Detect which cell encompasses the target text, then output its [x, y] center coordinate. 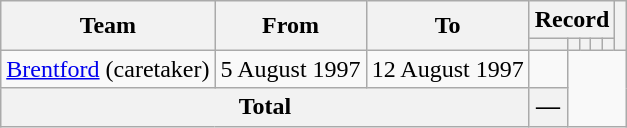
Brentford (caretaker) [108, 69]
— [548, 107]
Record [572, 20]
12 August 1997 [448, 69]
Team [108, 26]
To [448, 26]
Total [265, 107]
5 August 1997 [290, 69]
From [290, 26]
